Provide the (x, y) coordinate of the cell's center where the given text is located.  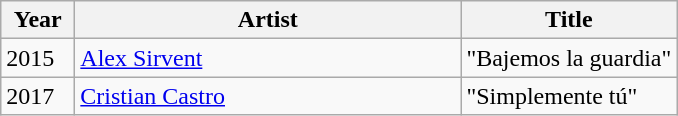
Year (38, 20)
Alex Sirvent (268, 58)
Artist (268, 20)
"Simplemente tú" (569, 96)
"Bajemos la guardia" (569, 58)
Cristian Castro (268, 96)
Title (569, 20)
2017 (38, 96)
2015 (38, 58)
